For the text-containing cell, return its midpoint in (X, Y) coordinate format. 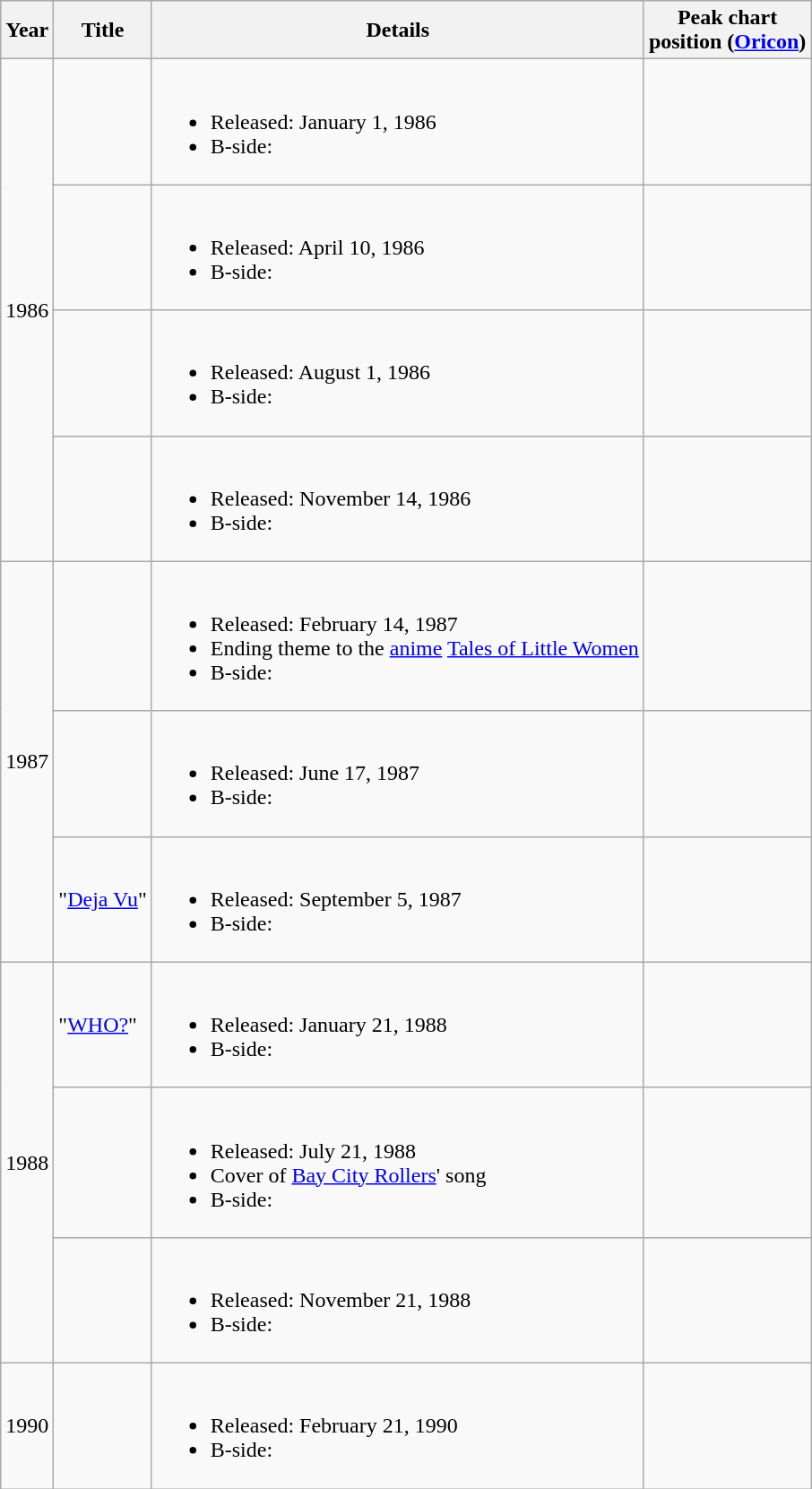
Released: January 1, 1986B-side: (398, 122)
Released: September 5, 1987B-side: (398, 899)
Released: January 21, 1988B-side: (398, 1025)
Released: February 14, 1987Ending theme to the anime Tales of Little WomenB-side: (398, 636)
Released: February 21, 1990B-side: (398, 1425)
Released: November 21, 1988B-side: (398, 1300)
Released: August 1, 1986B-side: (398, 373)
Title (102, 30)
Released: July 21, 1988Cover of Bay City Rollers' songB-side: (398, 1162)
Released: June 17, 1987B-side: (398, 774)
1986 (27, 310)
"WHO?" (102, 1025)
"Deja Vu" (102, 899)
Released: November 14, 1986B-side: (398, 498)
1987 (27, 762)
Details (398, 30)
1990 (27, 1425)
Peak chartposition (Oricon) (727, 30)
Year (27, 30)
Released: April 10, 1986B-side: (398, 247)
1988 (27, 1162)
